Detect which cell encompasses the target text, then output its [X, Y] center coordinate. 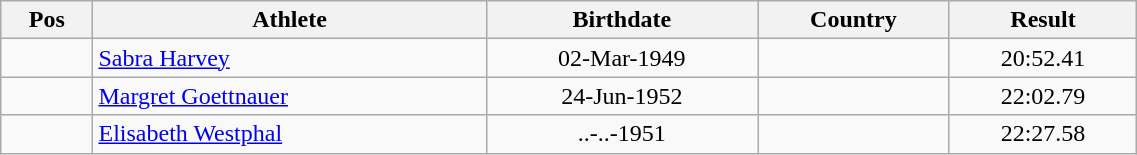
Athlete [290, 20]
Country [854, 20]
Elisabeth Westphal [290, 134]
Sabra Harvey [290, 58]
..-..-1951 [622, 134]
Margret Goettnauer [290, 96]
22:02.79 [1043, 96]
02-Mar-1949 [622, 58]
Result [1043, 20]
24-Jun-1952 [622, 96]
Birthdate [622, 20]
Pos [47, 20]
22:27.58 [1043, 134]
20:52.41 [1043, 58]
